Return (x, y) of the center of cell containing provided text 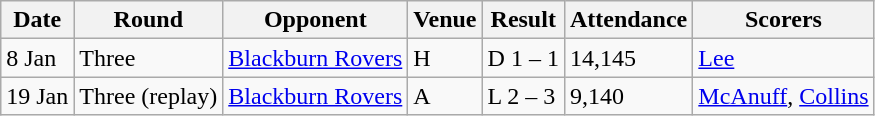
Three (replay) (148, 96)
Lee (784, 58)
Result (523, 20)
Attendance (628, 20)
8 Jan (38, 58)
L 2 – 3 (523, 96)
9,140 (628, 96)
H (445, 58)
Round (148, 20)
Scorers (784, 20)
14,145 (628, 58)
D 1 – 1 (523, 58)
19 Jan (38, 96)
McAnuff, Collins (784, 96)
Venue (445, 20)
Three (148, 58)
Date (38, 20)
Opponent (316, 20)
A (445, 96)
